Search for the cell housing the specified text and yield its (x, y) center coordinate. 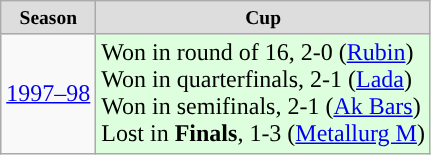
Won in round of 16, 2-0 (Rubin) Won in quarterfinals, 2-1 (Lada) Won in semifinals, 2-1 (Ak Bars) Lost in Finals, 1-3 (Metallurg M) (264, 94)
1997–98 (48, 94)
Cup (264, 18)
Season (48, 18)
